Identify which cell holds the provided text, then report its [X, Y] central coordinate. 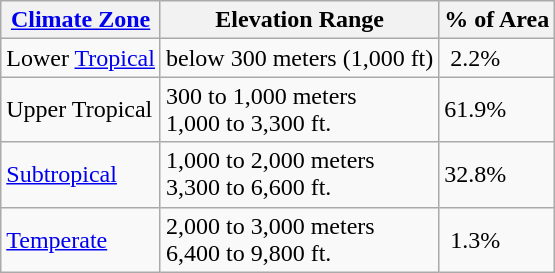
61.9% [497, 110]
2.2% [497, 58]
Lower Tropical [81, 58]
below 300 meters (1,000 ft) [299, 58]
32.8% [497, 174]
Subtropical [81, 174]
1.3% [497, 240]
Climate Zone [81, 20]
Upper Tropical [81, 110]
1,000 to 2,000 meters3,300 to 6,600 ft. [299, 174]
Elevation Range [299, 20]
Temperate [81, 240]
300 to 1,000 meters1,000 to 3,300 ft. [299, 110]
2,000 to 3,000 meters6,400 to 9,800 ft. [299, 240]
% of Area [497, 20]
